Return (X, Y) of the center of cell containing provided text 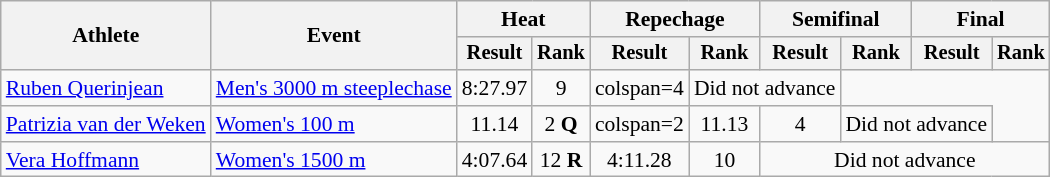
4 (800, 124)
Men's 3000 m steeplechase (334, 88)
colspan=4 (640, 88)
Semifinal (836, 19)
2 Q (561, 124)
Repechage (675, 19)
Patrizia van der Weken (106, 124)
9 (561, 88)
8:27.97 (494, 88)
Event (334, 36)
Ruben Querinjean (106, 88)
11.14 (494, 124)
Athlete (106, 36)
colspan=2 (640, 124)
Final (980, 19)
11.13 (724, 124)
Heat (524, 19)
Women's 100 m (334, 124)
